Provide the [x, y] coordinate of the cell's center where the given text is located.  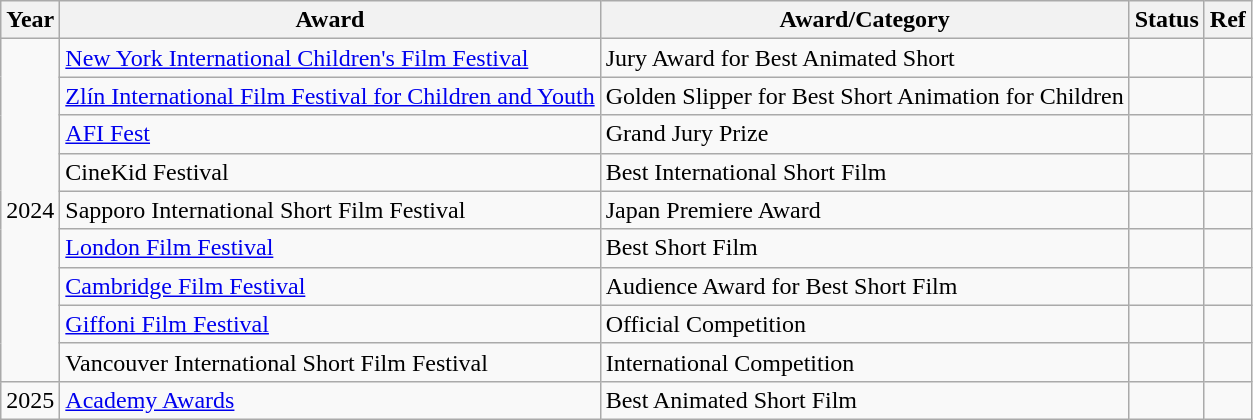
CineKid Festival [330, 172]
Cambridge Film Festival [330, 286]
Official Competition [864, 324]
Golden Slipper for Best Short Animation for Children [864, 96]
International Competition [864, 362]
Best International Short Film [864, 172]
Status [1166, 20]
Award/Category [864, 20]
2024 [30, 210]
Sapporo International Short Film Festival [330, 210]
Audience Award for Best Short Film [864, 286]
London Film Festival [330, 248]
Best Animated Short Film [864, 400]
Best Short Film [864, 248]
Academy Awards [330, 400]
Ref [1228, 20]
Giffoni Film Festival [330, 324]
AFI Fest [330, 134]
Japan Premiere Award [864, 210]
Year [30, 20]
Vancouver International Short Film Festival [330, 362]
Jury Award for Best Animated Short [864, 58]
Zlín International Film Festival for Children and Youth [330, 96]
2025 [30, 400]
New York International Children's Film Festival [330, 58]
Grand Jury Prize [864, 134]
Award [330, 20]
